Find where the given text appears and provide that cell's center as (x, y) coordinate. 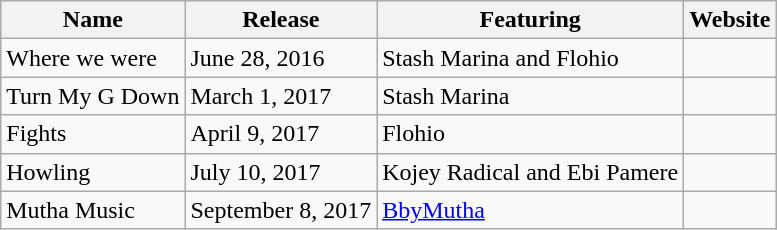
Website (730, 20)
Mutha Music (93, 210)
Name (93, 20)
Kojey Radical and Ebi Pamere (530, 172)
Fights (93, 134)
Turn My G Down (93, 96)
Flohio (530, 134)
March 1, 2017 (281, 96)
Stash Marina and Flohio (530, 58)
BbyMutha (530, 210)
Where we were (93, 58)
Howling (93, 172)
June 28, 2016 (281, 58)
July 10, 2017 (281, 172)
April 9, 2017 (281, 134)
Release (281, 20)
September 8, 2017 (281, 210)
Stash Marina (530, 96)
Featuring (530, 20)
